Search for the cell housing the specified text and yield its [X, Y] center coordinate. 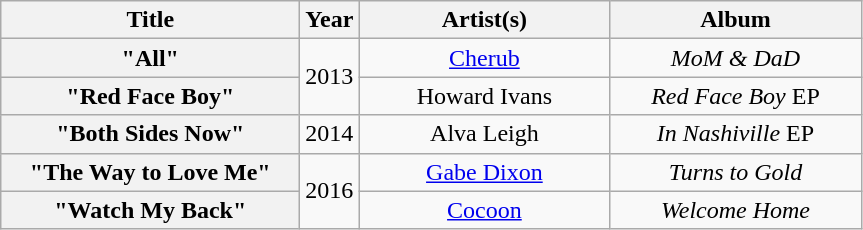
Album [736, 20]
Welcome Home [736, 210]
Turns to Gold [736, 172]
2014 [330, 134]
Cherub [484, 58]
Artist(s) [484, 20]
In Nashiville EP [736, 134]
"All" [150, 58]
2016 [330, 191]
Cocoon [484, 210]
2013 [330, 77]
"The Way to Love Me" [150, 172]
Year [330, 20]
"Red Face Boy" [150, 96]
Title [150, 20]
MoM & DaD [736, 58]
Gabe Dixon [484, 172]
Howard Ivans [484, 96]
"Watch My Back" [150, 210]
Red Face Boy EP [736, 96]
"Both Sides Now" [150, 134]
Alva Leigh [484, 134]
